Extract the (X, Y) coordinate from the center of the cell holding the provided text.  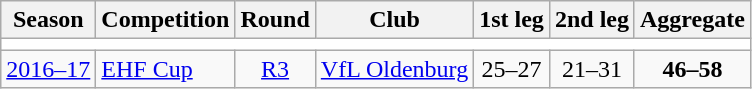
46–58 (692, 69)
Club (394, 20)
Competition (166, 20)
EHF Cup (166, 69)
21–31 (592, 69)
Aggregate (692, 20)
VfL Oldenburg (394, 69)
2016–17 (48, 69)
2nd leg (592, 20)
Season (48, 20)
Round (275, 20)
25–27 (512, 69)
R3 (275, 69)
1st leg (512, 20)
